Search for the cell housing the specified text and yield its [x, y] center coordinate. 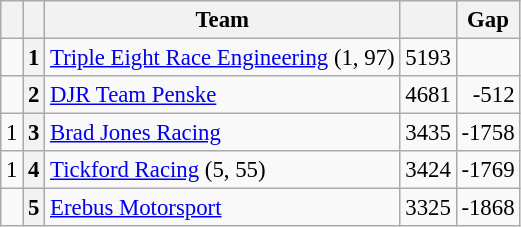
4681 [428, 95]
2 [34, 95]
Brad Jones Racing [222, 133]
-512 [488, 95]
Erebus Motorsport [222, 208]
Team [222, 20]
Gap [488, 20]
5 [34, 208]
3 [34, 133]
-1868 [488, 208]
3424 [428, 170]
-1769 [488, 170]
-1758 [488, 133]
3325 [428, 208]
Triple Eight Race Engineering (1, 97) [222, 58]
DJR Team Penske [222, 95]
3435 [428, 133]
Tickford Racing (5, 55) [222, 170]
5193 [428, 58]
4 [34, 170]
